Determine the (X, Y) coordinate at the center of the cell enclosing the given text.  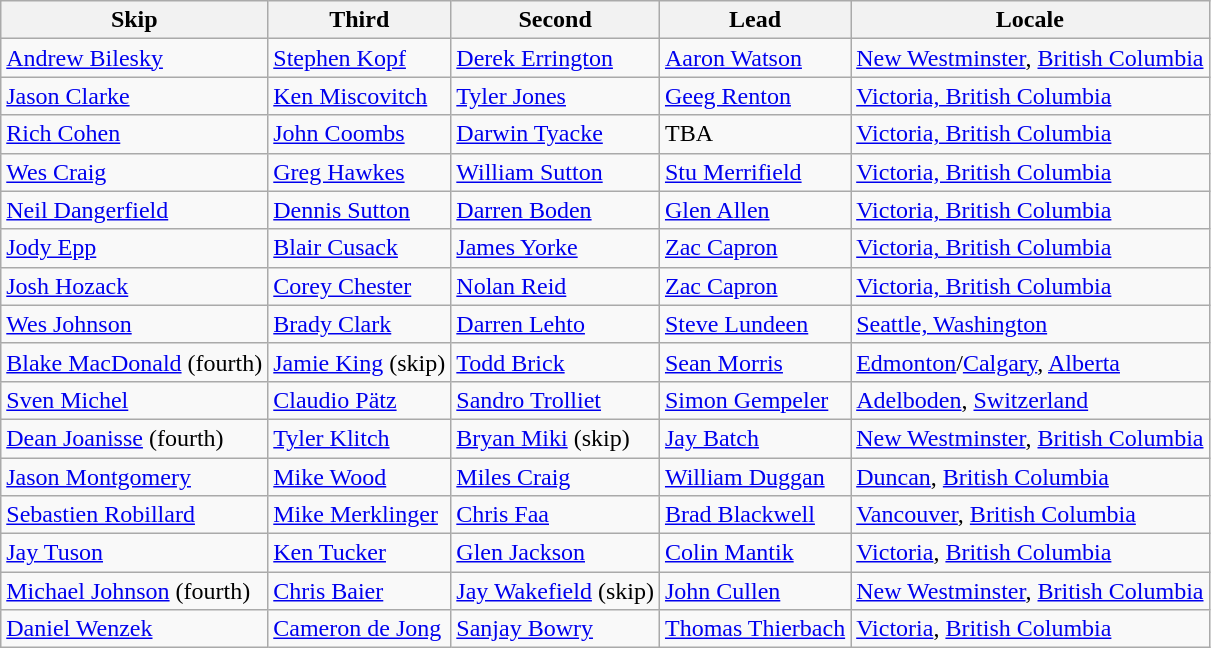
Cameron de Jong (360, 629)
Corey Chester (360, 286)
Darren Lehto (556, 324)
Greg Hawkes (360, 172)
Andrew Bilesky (134, 58)
John Cullen (754, 591)
Mike Wood (360, 477)
William Duggan (754, 477)
Stu Merrifield (754, 172)
Rich Cohen (134, 134)
Blake MacDonald (fourth) (134, 362)
Duncan, British Columbia (1030, 477)
Skip (134, 20)
Edmonton/Calgary, Alberta (1030, 362)
TBA (754, 134)
Jason Clarke (134, 96)
Wes Johnson (134, 324)
Darren Boden (556, 210)
Sean Morris (754, 362)
Brady Clark (360, 324)
Sebastien Robillard (134, 515)
Seattle, Washington (1030, 324)
Thomas Thierbach (754, 629)
Josh Hozack (134, 286)
Darwin Tyacke (556, 134)
Brad Blackwell (754, 515)
Sanjay Bowry (556, 629)
Todd Brick (556, 362)
Simon Gempeler (754, 400)
Ken Miscovitch (360, 96)
Derek Errington (556, 58)
Dean Joanisse (fourth) (134, 438)
Locale (1030, 20)
Chris Baier (360, 591)
Wes Craig (134, 172)
Mike Merklinger (360, 515)
Claudio Pätz (360, 400)
Ken Tucker (360, 553)
Adelboden, Switzerland (1030, 400)
Sandro Trolliet (556, 400)
Tyler Jones (556, 96)
Tyler Klitch (360, 438)
Jason Montgomery (134, 477)
Third (360, 20)
James Yorke (556, 248)
Jay Tuson (134, 553)
Colin Mantik (754, 553)
Blair Cusack (360, 248)
Sven Michel (134, 400)
Chris Faa (556, 515)
Bryan Miki (skip) (556, 438)
Glen Jackson (556, 553)
Jay Wakefield (skip) (556, 591)
Vancouver, British Columbia (1030, 515)
Second (556, 20)
Jody Epp (134, 248)
Jay Batch (754, 438)
Geeg Renton (754, 96)
Aaron Watson (754, 58)
Lead (754, 20)
Dennis Sutton (360, 210)
Nolan Reid (556, 286)
Glen Allen (754, 210)
Stephen Kopf (360, 58)
Daniel Wenzek (134, 629)
Steve Lundeen (754, 324)
Jamie King (skip) (360, 362)
John Coombs (360, 134)
Miles Craig (556, 477)
William Sutton (556, 172)
Michael Johnson (fourth) (134, 591)
Neil Dangerfield (134, 210)
